Pinpoint the cell where the given text exists, returning its [x, y] midpoint coordinate. 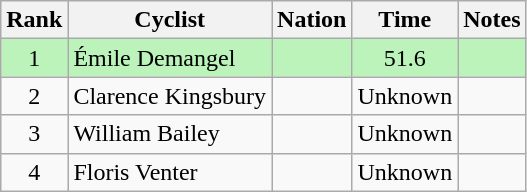
Floris Venter [170, 172]
1 [34, 58]
4 [34, 172]
51.6 [405, 58]
William Bailey [170, 134]
Émile Demangel [170, 58]
Nation [312, 20]
2 [34, 96]
Notes [492, 20]
Clarence Kingsbury [170, 96]
Time [405, 20]
Cyclist [170, 20]
3 [34, 134]
Rank [34, 20]
